Provide the (X, Y) coordinate of the cell's center where the given text is located.  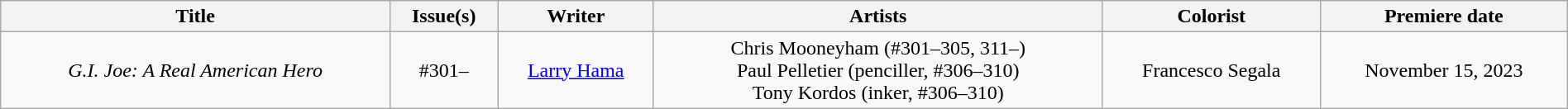
Premiere date (1444, 17)
Artists (878, 17)
#301– (443, 70)
G.I. Joe: A Real American Hero (195, 70)
Issue(s) (443, 17)
Title (195, 17)
November 15, 2023 (1444, 70)
Colorist (1211, 17)
Chris Mooneyham (#301–305, 311–)Paul Pelletier (penciller, #306–310)Tony Kordos (inker, #306–310) (878, 70)
Larry Hama (576, 70)
Writer (576, 17)
Francesco Segala (1211, 70)
